Scan for the cell matching the given text and deliver its [X, Y] coordinate at center. 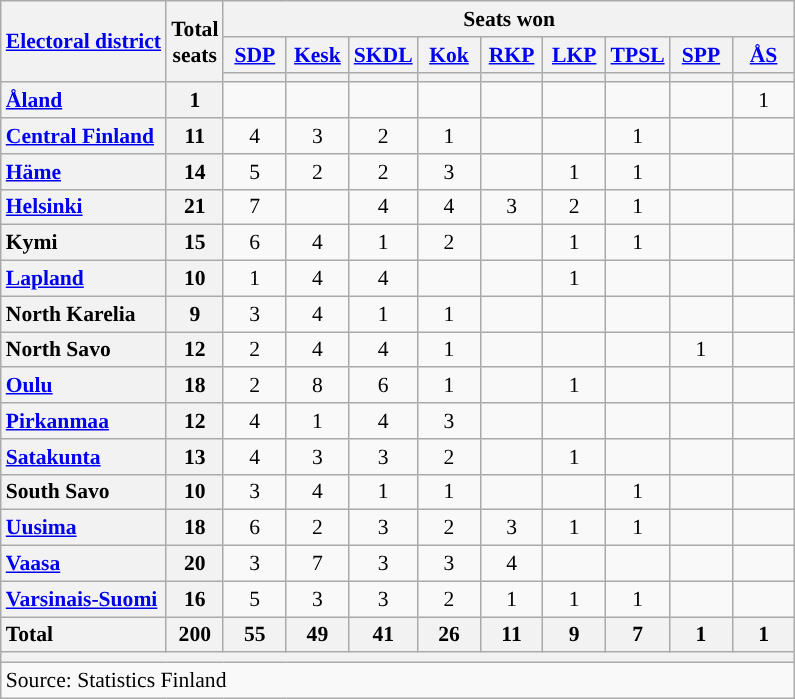
LKP [574, 55]
14 [194, 172]
Satakunta [84, 457]
16 [194, 599]
21 [194, 207]
Source: Statistics Finland [398, 681]
15 [194, 243]
North Savo [84, 350]
200 [194, 635]
SKDL [384, 55]
Total [84, 635]
Kymi [84, 243]
Varsinais-Suomi [84, 599]
Totalseats [194, 42]
ÅS [764, 55]
Lapland [84, 279]
Kesk [318, 55]
North Karelia [84, 314]
RKP [512, 55]
Vaasa [84, 564]
Oulu [84, 386]
Helsinki [84, 207]
Central Finland [84, 136]
South Savo [84, 492]
SPP [702, 55]
SDP [254, 55]
TPSL [638, 55]
55 [254, 635]
Pirkanmaa [84, 421]
Häme [84, 172]
Åland [84, 101]
Electoral district [84, 42]
Seats won [508, 19]
26 [450, 635]
Kok [450, 55]
8 [318, 386]
49 [318, 635]
41 [384, 635]
Uusima [84, 528]
13 [194, 457]
20 [194, 564]
